Output the (x, y) coordinate of the center of the cell containing the given text.  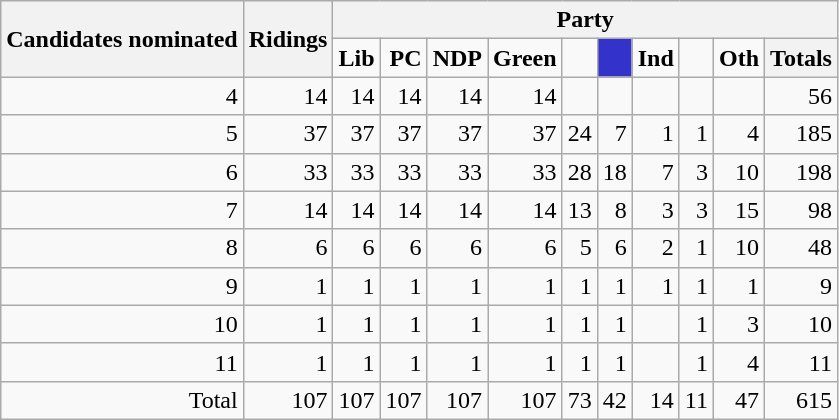
Candidates nominated (122, 39)
198 (802, 172)
73 (580, 400)
42 (614, 400)
18 (614, 172)
PC (404, 58)
185 (802, 134)
Ridings (288, 39)
615 (802, 400)
28 (580, 172)
NDP (457, 58)
Totals (802, 58)
48 (802, 248)
24 (580, 134)
2 (656, 248)
15 (740, 210)
Green (526, 58)
Oth (740, 58)
47 (740, 400)
98 (802, 210)
Lib (356, 58)
13 (580, 210)
Total (122, 400)
Ind (656, 58)
Party (585, 20)
56 (802, 96)
